Pinpoint the cell where the given text exists, returning its [x, y] midpoint coordinate. 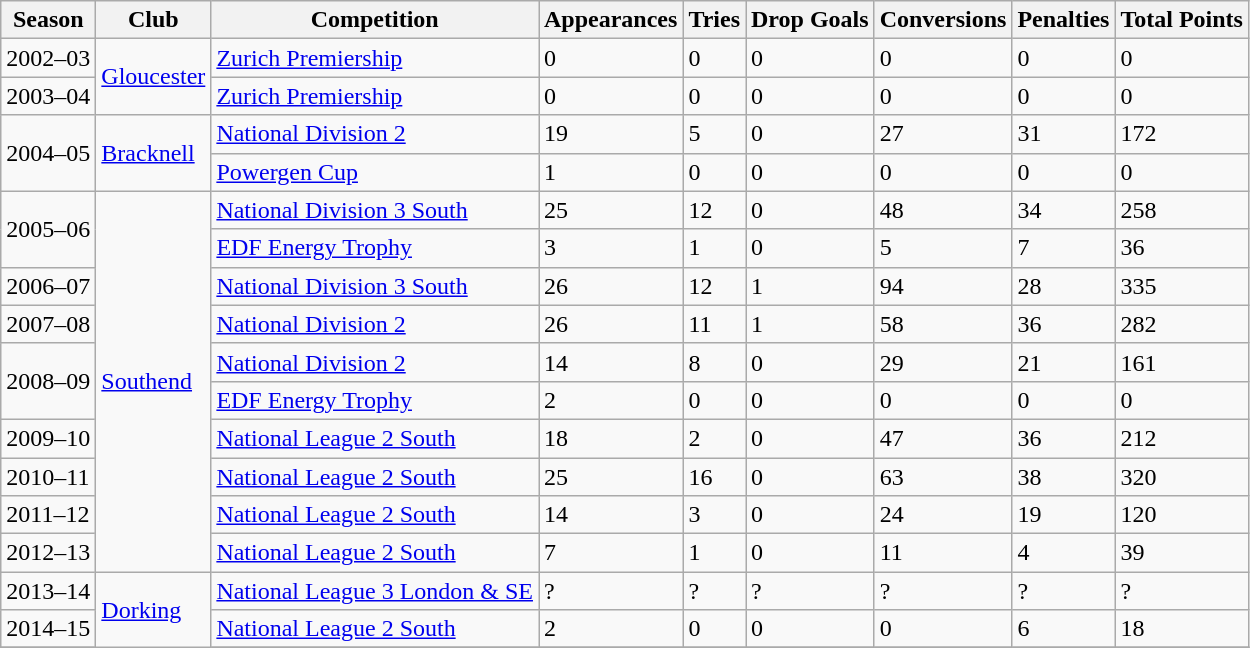
Season [48, 20]
Club [154, 20]
8 [714, 362]
16 [714, 477]
172 [1182, 134]
2011–12 [48, 515]
Powergen Cup [375, 172]
Drop Goals [810, 20]
2005–06 [48, 229]
Dorking [154, 610]
335 [1182, 286]
Tries [714, 20]
29 [943, 362]
282 [1182, 324]
2006–07 [48, 286]
National League 3 London & SE [375, 591]
Appearances [610, 20]
6 [1064, 629]
120 [1182, 515]
24 [943, 515]
Penalties [1064, 20]
39 [1182, 553]
2008–09 [48, 381]
27 [943, 134]
2010–11 [48, 477]
Total Points [1182, 20]
Southend [154, 382]
2003–04 [48, 96]
48 [943, 210]
38 [1064, 477]
258 [1182, 210]
21 [1064, 362]
Competition [375, 20]
63 [943, 477]
34 [1064, 210]
2002–03 [48, 58]
31 [1064, 134]
Conversions [943, 20]
4 [1064, 553]
212 [1182, 438]
2004–05 [48, 153]
2007–08 [48, 324]
2014–15 [48, 629]
Gloucester [154, 77]
28 [1064, 286]
58 [943, 324]
2009–10 [48, 438]
Bracknell [154, 153]
47 [943, 438]
2012–13 [48, 553]
2013–14 [48, 591]
161 [1182, 362]
320 [1182, 477]
94 [943, 286]
